Pinpoint the cell where the given text exists, returning its (X, Y) midpoint coordinate. 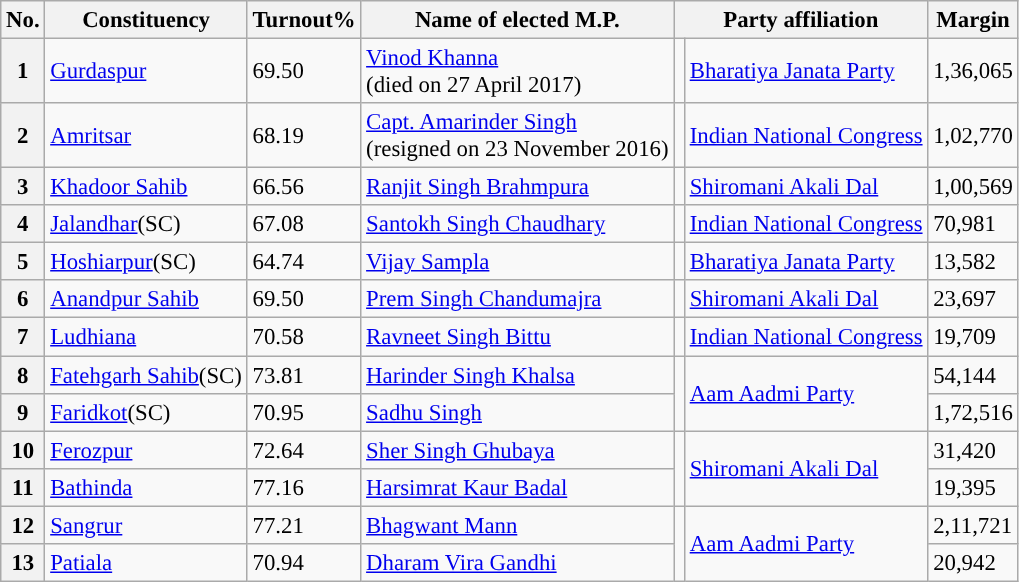
Capt. Amarinder Singh(resigned on 23 November 2016) (518, 136)
7 (23, 337)
Harinder Singh Khalsa (518, 375)
23,697 (973, 299)
Prem Singh Chandumajra (518, 299)
4 (23, 224)
70,981 (973, 224)
12 (23, 525)
Sangrur (146, 525)
Khadoor Sahib (146, 187)
Ranjit Singh Brahmpura (518, 187)
Dharam Vira Gandhi (518, 563)
70.58 (304, 337)
Bathinda (146, 487)
Amritsar (146, 136)
Margin (973, 20)
64.74 (304, 262)
1 (23, 72)
Patiala (146, 563)
1,00,569 (973, 187)
2,11,721 (973, 525)
Gurdaspur (146, 72)
Ravneet Singh Bittu (518, 337)
Vijay Sampla (518, 262)
77.21 (304, 525)
13,582 (973, 262)
2 (23, 136)
73.81 (304, 375)
70.95 (304, 412)
Fatehgarh Sahib(SC) (146, 375)
13 (23, 563)
Vinod Khanna(died on 27 April 2017) (518, 72)
66.56 (304, 187)
Name of elected M.P. (518, 20)
72.64 (304, 450)
Bhagwant Mann (518, 525)
1,72,516 (973, 412)
Sadhu Singh (518, 412)
68.19 (304, 136)
9 (23, 412)
Turnout% (304, 20)
Anandpur Sahib (146, 299)
Faridkot(SC) (146, 412)
19,395 (973, 487)
5 (23, 262)
11 (23, 487)
20,942 (973, 563)
Party affiliation (801, 20)
Ludhiana (146, 337)
Santokh Singh Chaudhary (518, 224)
67.08 (304, 224)
10 (23, 450)
Constituency (146, 20)
1,02,770 (973, 136)
6 (23, 299)
Jalandhar(SC) (146, 224)
3 (23, 187)
Hoshiarpur(SC) (146, 262)
8 (23, 375)
54,144 (973, 375)
70.94 (304, 563)
1,36,065 (973, 72)
77.16 (304, 487)
Sher Singh Ghubaya (518, 450)
Harsimrat Kaur Badal (518, 487)
19,709 (973, 337)
31,420 (973, 450)
Ferozpur (146, 450)
No. (23, 20)
